Detect which cell encompasses the target text, then output its (X, Y) center coordinate. 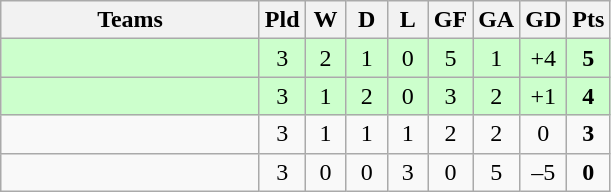
Pld (282, 20)
4 (588, 96)
Pts (588, 20)
L (408, 20)
Teams (130, 20)
W (326, 20)
+4 (544, 58)
D (366, 20)
GF (450, 20)
GA (496, 20)
+1 (544, 96)
GD (544, 20)
–5 (544, 172)
